Return [X, Y] of the center of cell containing provided text 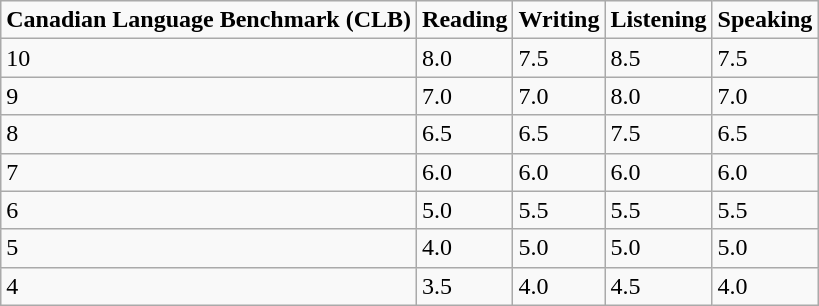
Listening [658, 20]
4 [209, 286]
Writing [559, 20]
6 [209, 210]
10 [209, 58]
3.5 [465, 286]
9 [209, 96]
Canadian Language Benchmark (CLB) [209, 20]
Reading [465, 20]
4.5 [658, 286]
Speaking [765, 20]
7 [209, 172]
8.5 [658, 58]
5 [209, 248]
8 [209, 134]
